Detect which cell encompasses the target text, then output its [X, Y] center coordinate. 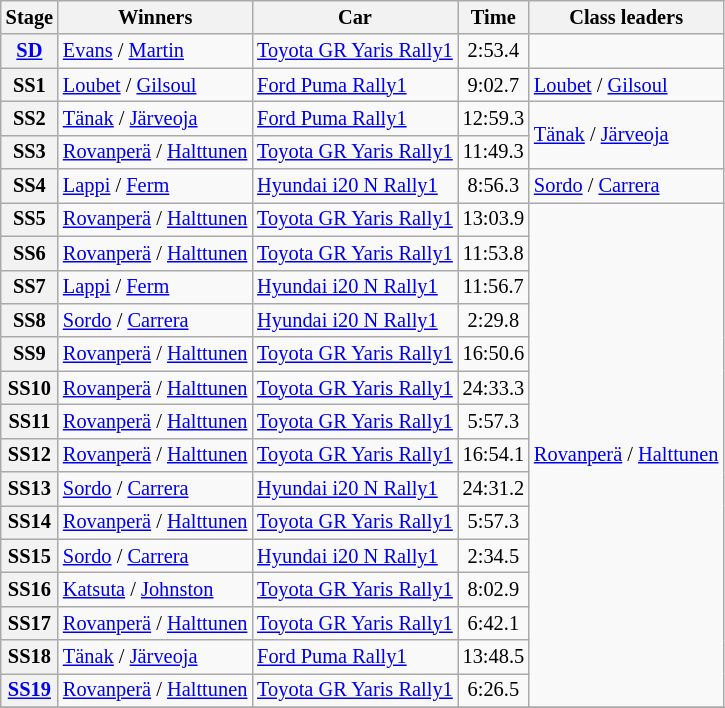
SS2 [30, 118]
SS5 [30, 219]
2:29.8 [494, 320]
2:53.4 [494, 51]
Class leaders [626, 17]
SS12 [30, 455]
Winners [155, 17]
SS13 [30, 489]
11:56.7 [494, 287]
9:02.7 [494, 85]
16:50.6 [494, 354]
SS14 [30, 522]
13:03.9 [494, 219]
24:31.2 [494, 489]
SS18 [30, 657]
11:49.3 [494, 152]
SD [30, 51]
8:02.9 [494, 589]
8:56.3 [494, 186]
Time [494, 17]
SS15 [30, 556]
SS9 [30, 354]
11:53.8 [494, 253]
Stage [30, 17]
SS3 [30, 152]
13:48.5 [494, 657]
Car [354, 17]
24:33.3 [494, 388]
16:54.1 [494, 455]
SS16 [30, 589]
12:59.3 [494, 118]
SS7 [30, 287]
SS8 [30, 320]
2:34.5 [494, 556]
Katsuta / Johnston [155, 589]
SS1 [30, 85]
SS19 [30, 690]
6:26.5 [494, 690]
SS10 [30, 388]
6:42.1 [494, 623]
Evans / Martin [155, 51]
SS6 [30, 253]
SS4 [30, 186]
SS11 [30, 421]
SS17 [30, 623]
